Determine the (X, Y) coordinate at the center of the cell enclosing the given text.  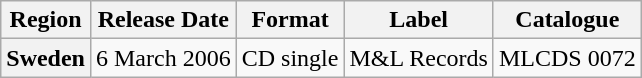
Format (290, 20)
MLCDS 0072 (567, 58)
6 March 2006 (163, 58)
CD single (290, 58)
Label (418, 20)
M&L Records (418, 58)
Catalogue (567, 20)
Release Date (163, 20)
Region (46, 20)
Sweden (46, 58)
